From the cell containing the given text, extract its center point as [x, y] coordinate. 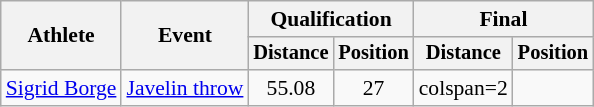
Sigrid Borge [62, 88]
Qualification [330, 19]
55.08 [290, 88]
colspan=2 [464, 88]
Event [184, 36]
Athlete [62, 36]
Final [504, 19]
27 [373, 88]
Javelin throw [184, 88]
